Determine the [X, Y] coordinate at the center of the cell enclosing the given text.  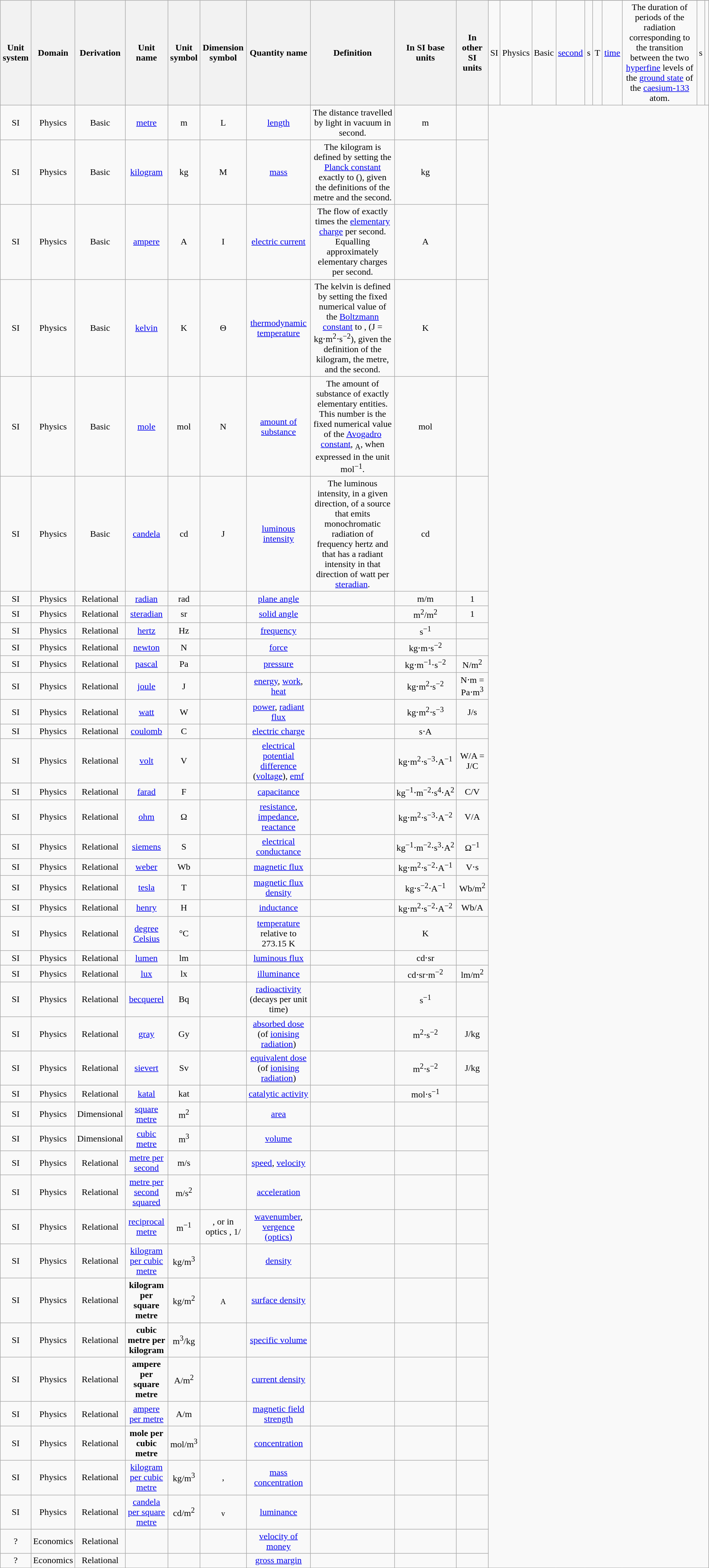
lumen [147, 958]
V [184, 761]
A/m [184, 1414]
gross margin [279, 1561]
concentration [279, 1443]
kg⋅s−2⋅A−1 [426, 887]
kg⋅m2⋅s−3⋅A−2 [426, 817]
A/m2 [184, 1379]
V/A [472, 817]
m2 [184, 1114]
The kilogram is defined by setting the Planck constant exactly to (), given the definitions of the metre and the second. [353, 172]
mole [147, 427]
Unit name [147, 53]
kg⋅m⋅s−2 [426, 647]
lx [184, 974]
hertz [147, 631]
metre per second [147, 1162]
sievert [147, 1068]
Ω−1 [472, 846]
metre [147, 123]
mole per cubic metre [147, 1443]
current density [279, 1379]
V⋅s [472, 867]
rad [184, 598]
kelvin [147, 328]
temperature relative to 273.15 K [279, 933]
joule [147, 686]
solid angle [279, 614]
volume [279, 1139]
N/m2 [472, 664]
lm/m2 [472, 974]
L [223, 123]
radioactivity (decays per unit time) [279, 999]
cubic metre [147, 1139]
Hz [184, 631]
cd/m2 [184, 1512]
kilogram [147, 172]
ohm [147, 817]
volt [147, 761]
F [184, 792]
Wb/A [472, 908]
S [184, 846]
kg⋅m2⋅s−2⋅A−2 [426, 908]
weber [147, 867]
velocity of money [279, 1541]
energy, work, heat [279, 686]
s⋅A [426, 731]
illuminance [279, 974]
Pa [184, 664]
amount ofsubstance [279, 427]
The distance travelled by light in vacuum in second. [353, 123]
gray [147, 1034]
Ω [184, 817]
, or in optics , 1/ [223, 1227]
becquerel [147, 999]
kg⋅m2⋅s−3⋅A−1 [426, 761]
resistance, impedance, reactance [279, 817]
C/V [472, 792]
thermodynamictemperature [279, 328]
Derivation [100, 53]
lux [147, 974]
metre per second squared [147, 1192]
m/s [184, 1162]
power, radiant flux [279, 712]
candela per square metre [147, 1512]
plane angle [279, 598]
M [223, 172]
electric current [279, 242]
mol/m3 [184, 1443]
W [184, 712]
kg/m2 [184, 1301]
J/s [472, 712]
Unit symbol [184, 53]
, [223, 1478]
length [279, 123]
v [223, 1512]
Θ [223, 328]
In SI base units [426, 53]
Wb [184, 867]
time [612, 53]
magnetic flux [279, 867]
pascal [147, 664]
kg−1⋅m−2⋅s3⋅A2 [426, 846]
Gy [184, 1034]
magnetic flux density [279, 887]
surface density [279, 1301]
In other SI units [472, 53]
reciprocal metre [147, 1227]
kilogram per square metre [147, 1301]
mol⋅s−1 [426, 1094]
steradian [147, 614]
newton [147, 647]
luminousintensity [279, 534]
kg⋅m2⋅s−2⋅A−1 [426, 867]
Sv [184, 1068]
cd⋅sr [426, 958]
sr [184, 614]
equivalent dose (of ionising radiation) [279, 1068]
second [571, 53]
square metre [147, 1114]
wavenumber, vergence (optics) [279, 1227]
specific volume [279, 1340]
mass [279, 172]
henry [147, 908]
°C [184, 933]
m/m [426, 598]
kg⋅m−1⋅s−2 [426, 664]
Dimension symbol [223, 53]
kat [184, 1094]
cubic metre per kilogram [147, 1340]
tesla [147, 887]
Bq [184, 999]
inductance [279, 908]
density [279, 1261]
kg⋅m2⋅s−3 [426, 712]
ampere per square metre [147, 1379]
I [223, 242]
cd⋅sr⋅m−2 [426, 974]
Quantity name [279, 53]
radian [147, 598]
acceleration [279, 1192]
Domain [53, 53]
area [279, 1114]
H [184, 908]
m2/m2 [426, 614]
m/s2 [184, 1192]
ampere [147, 242]
C [184, 731]
farad [147, 792]
ampere per metre [147, 1414]
capacitance [279, 792]
frequency [279, 631]
katal [147, 1094]
Unit system [16, 53]
m3/kg [184, 1340]
kg−1⋅m−2⋅s4⋅A2 [426, 792]
mass concentration [279, 1478]
N⋅m = Pa⋅m3 [472, 686]
speed, velocity [279, 1162]
m−1 [184, 1227]
Wb/m2 [472, 887]
kg⋅m2⋅s−2 [426, 686]
Definition [353, 53]
m3 [184, 1139]
magnetic field strength [279, 1414]
W/A = J/C [472, 761]
coulomb [147, 731]
watt [147, 712]
electric charge [279, 731]
luminance [279, 1512]
absorbed dose (of ionising radiation) [279, 1034]
luminous flux [279, 958]
electrical potential difference (voltage), emf [279, 761]
lm [184, 958]
degree Celsius [147, 933]
electrical conductance [279, 846]
The flow of exactly times the elementary charge per second. Equalling approximately elementary charges per second. [353, 242]
siemens [147, 846]
candela [147, 534]
catalytic activity [279, 1094]
force [279, 647]
pressure [279, 664]
